Scan for the cell matching the given text and deliver its (X, Y) coordinate at center. 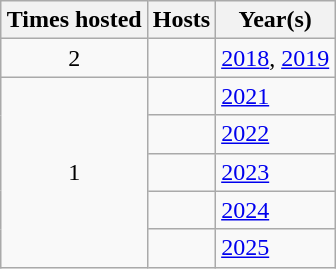
2023 (276, 172)
1 (74, 172)
2025 (276, 248)
Year(s) (276, 20)
Times hosted (74, 20)
2018, 2019 (276, 58)
2024 (276, 210)
2022 (276, 134)
2 (74, 58)
2021 (276, 96)
Hosts (181, 20)
